Detect which cell encompasses the target text, then output its (x, y) center coordinate. 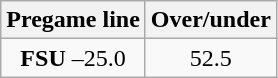
52.5 (210, 58)
FSU –25.0 (74, 58)
Pregame line (74, 20)
Over/under (210, 20)
